Return the [x, y] coordinate for the center point of the cell that contains the specified text.  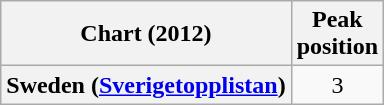
Chart (2012) [146, 34]
3 [337, 85]
Sweden (Sverigetopplistan) [146, 85]
Peakposition [337, 34]
